Determine the [X, Y] coordinate at the center of the cell enclosing the given text.  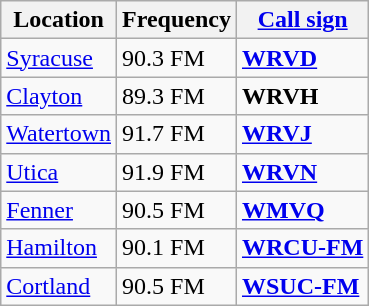
Location [59, 20]
90.1 FM [177, 248]
Clayton [59, 96]
Call sign [302, 20]
90.3 FM [177, 58]
WMVQ [302, 210]
WRVH [302, 96]
Hamilton [59, 248]
WRVJ [302, 134]
Frequency [177, 20]
Cortland [59, 286]
Syracuse [59, 58]
Utica [59, 172]
91.7 FM [177, 134]
Watertown [59, 134]
WRVD [302, 58]
WRVN [302, 172]
91.9 FM [177, 172]
Fenner [59, 210]
WRCU-FM [302, 248]
WSUC-FM [302, 286]
89.3 FM [177, 96]
